Find where the given text appears and provide that cell's center as (X, Y) coordinate. 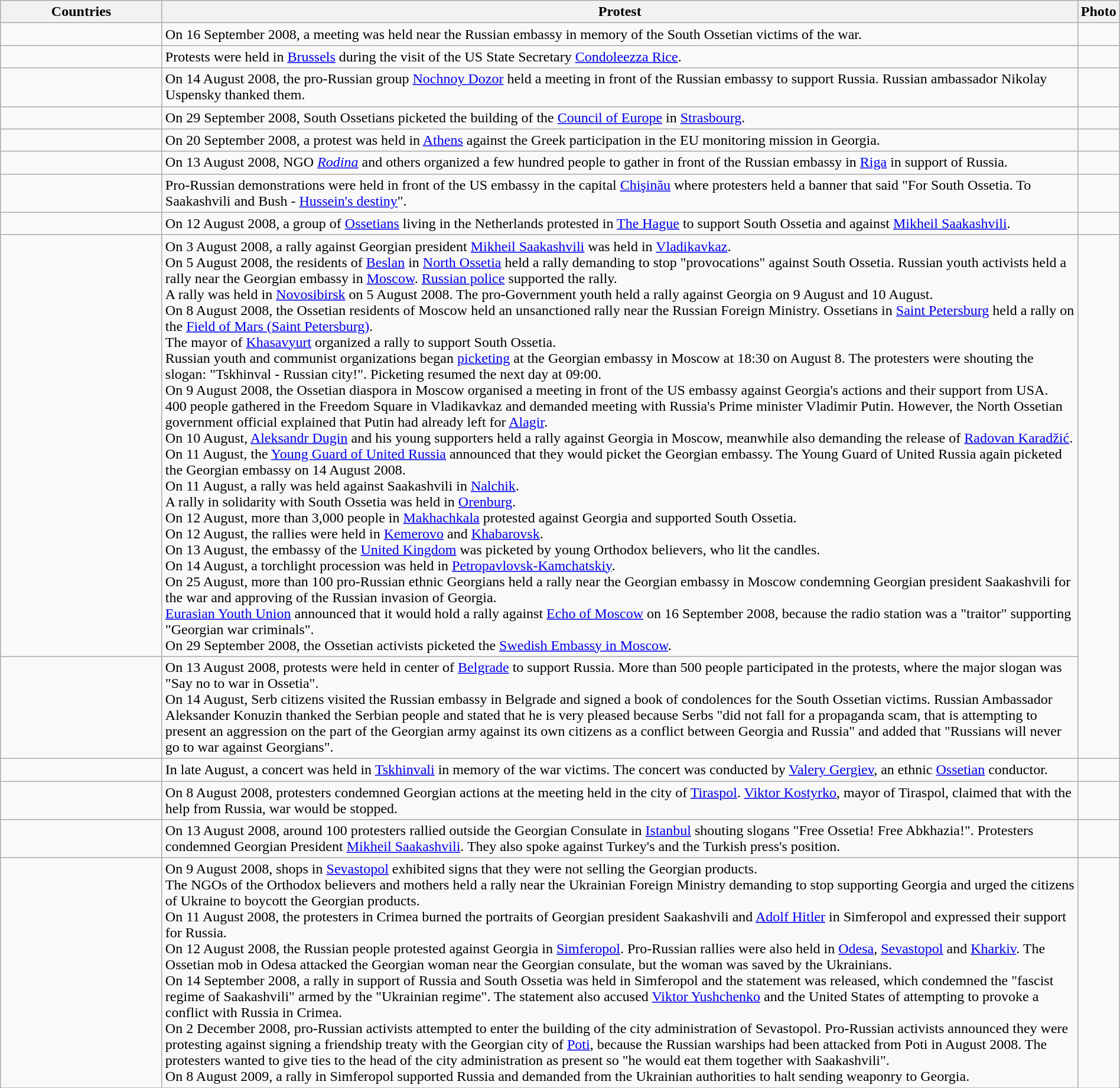
On 12 August 2008, a group of Ossetians living in the Netherlands protested in The Hague to support South Ossetia and against Mikheil Saakashvili. (620, 223)
Countries (82, 12)
Protest (620, 12)
Protests were held in Brussels during the visit of the US State Secretary Condoleezza Rice. (620, 57)
On 20 September 2008, a protest was held in Athens against the Greek participation in the EU monitoring mission in Georgia. (620, 140)
On 16 September 2008, a meeting was held near the Russian embassy in memory of the South Ossetian victims of the war. (620, 34)
On 13 August 2008, NGO Rodina and others organized a few hundred people to gather in front of the Russian embassy in Riga in support of Russia. (620, 163)
Photo (1099, 12)
On 29 September 2008, South Ossetians picketed the building of the Council of Europe in Strasbourg. (620, 118)
